Pinpoint the cell where the given text exists, returning its (x, y) midpoint coordinate. 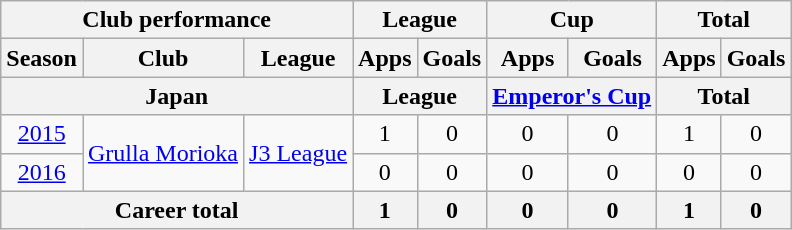
2016 (42, 172)
Club performance (177, 20)
Emperor's Cup (572, 96)
Japan (177, 96)
Club (162, 58)
2015 (42, 134)
Grulla Morioka (162, 153)
Career total (177, 210)
Season (42, 58)
Cup (572, 20)
J3 League (298, 153)
